Capture the cell that displays the provided text and extract its (X, Y) central coordinate. 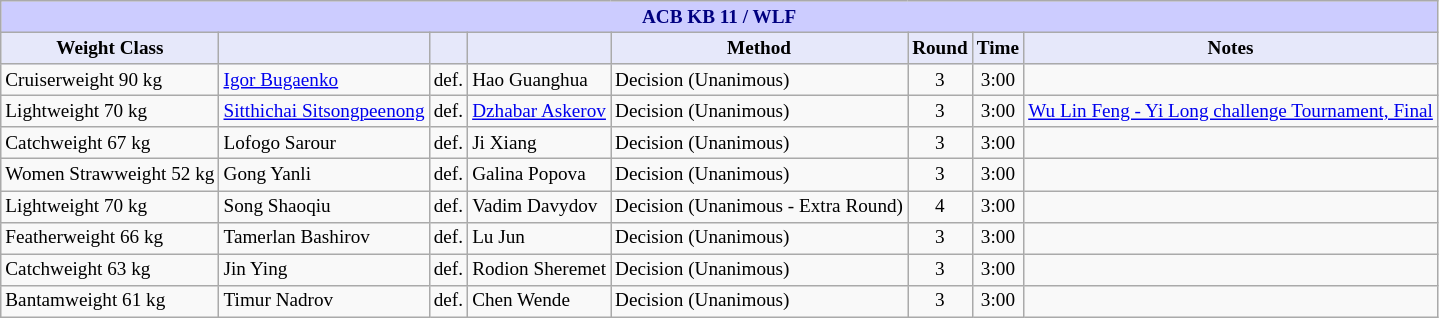
Wu Lin Feng - Yi Long challenge Tournament, Final (1231, 111)
Igor Bugaenko (324, 80)
Women Strawweight 52 kg (110, 175)
Cruiserweight 90 kg (110, 80)
4 (940, 206)
Gong Yanli (324, 175)
Decision (Unanimous - Extra Round) (760, 206)
Jin Ying (324, 270)
Method (760, 48)
Round (940, 48)
Notes (1231, 48)
Vadim Davydov (540, 206)
Hao Guanghua (540, 80)
Dzhabar Askerov (540, 111)
Time (998, 48)
ACB KB 11 / WLF (720, 17)
Tamerlan Bashirov (324, 238)
Catchweight 67 kg (110, 143)
Weight Class (110, 48)
Rodion Sheremet (540, 270)
Song Shaoqiu (324, 206)
Lofogo Sarour (324, 143)
Bantamweight 61 kg (110, 301)
Lu Jun (540, 238)
Timur Nadrov (324, 301)
Ji Xiang (540, 143)
Chen Wende (540, 301)
Featherweight 66 kg (110, 238)
Galina Popova (540, 175)
Catchweight 63 kg (110, 270)
Sitthichai Sitsongpeenong (324, 111)
